Search for the cell housing the specified text and yield its [x, y] center coordinate. 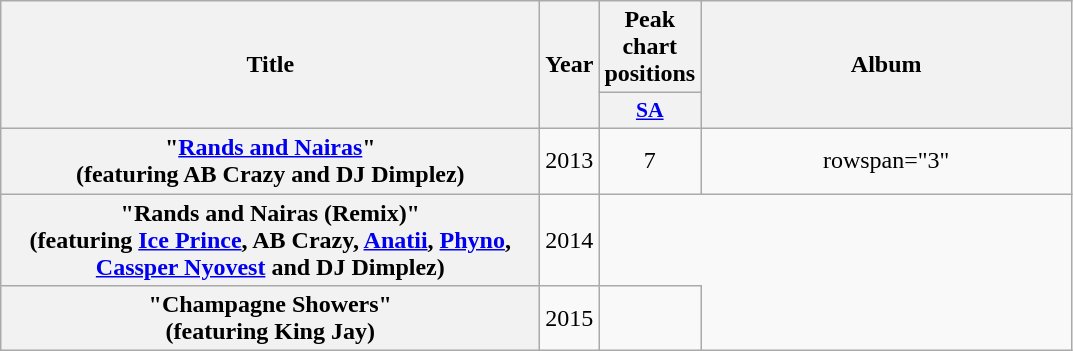
Peak chart positions [650, 47]
Title [270, 65]
7 [650, 160]
"Rands and Nairas (Remix)" (featuring Ice Prince, AB Crazy, Anatii, Phyno, Cassper Nyovest and DJ Dimplez) [270, 240]
2013 [570, 160]
2015 [570, 318]
Album [886, 65]
rowspan="3" [886, 160]
"Champagne Showers" (featuring King Jay) [270, 318]
"Rands and Nairas"(featuring AB Crazy and DJ Dimplez) [270, 160]
Year [570, 65]
2014 [570, 240]
SA [650, 111]
